Pinpoint the cell where the given text exists, returning its (x, y) midpoint coordinate. 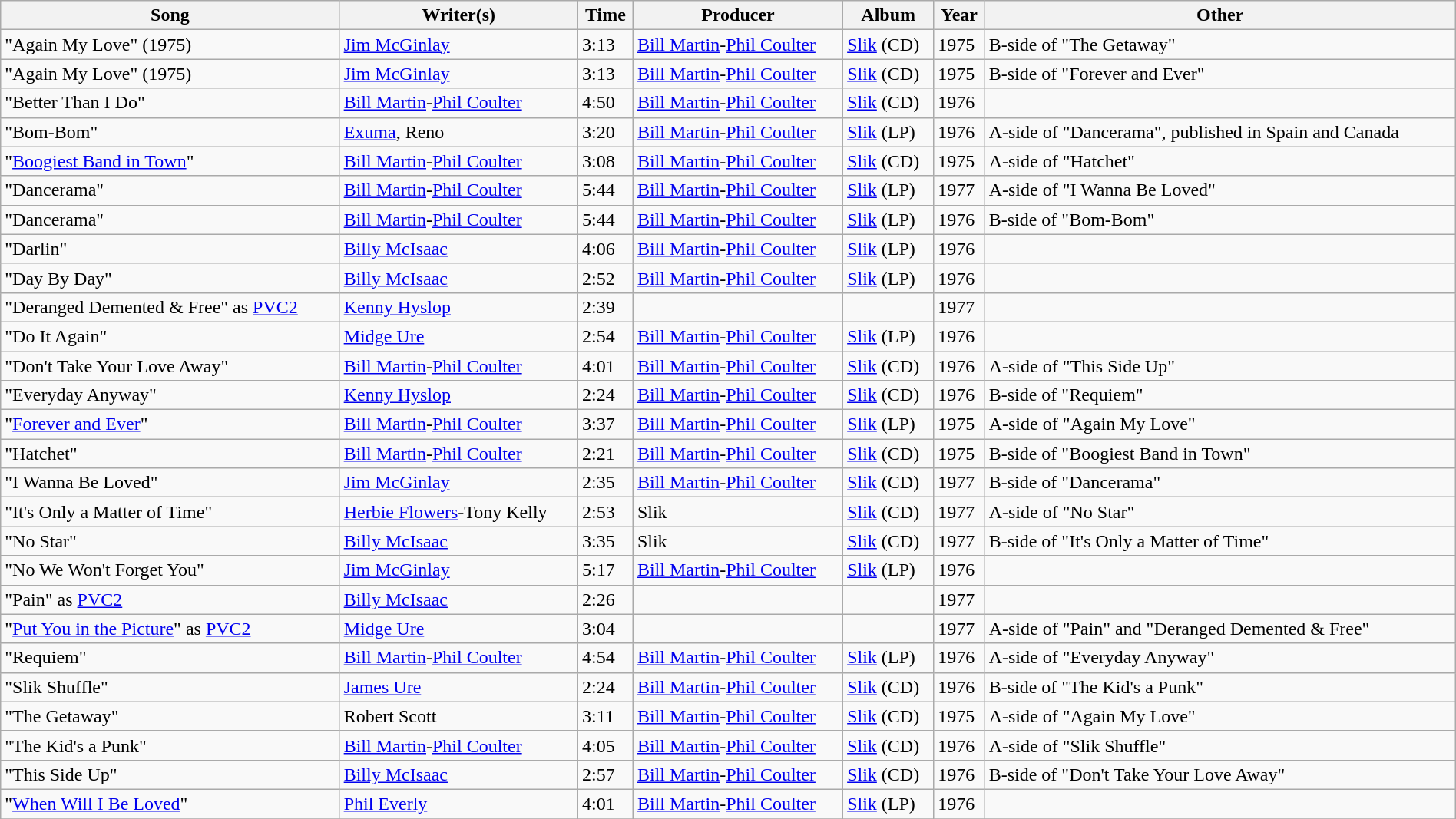
"Boogiest Band in Town" (170, 161)
2:39 (605, 307)
2:54 (605, 336)
A-side of "Dancerama", published in Spain and Canada (1219, 132)
2:21 (605, 454)
"Everyday Anyway" (170, 395)
Phil Everly (458, 804)
"Slik Shuffle" (170, 687)
3:08 (605, 161)
3:11 (605, 716)
2:26 (605, 599)
"Better Than I Do" (170, 103)
2:35 (605, 483)
A-side of "No Star" (1219, 512)
"Requiem" (170, 658)
Writer(s) (458, 15)
Song (170, 15)
4:05 (605, 745)
4:06 (605, 249)
"It's Only a Matter of Time" (170, 512)
Album (888, 15)
A-side of "Everyday Anyway" (1219, 658)
"Day By Day" (170, 278)
A-side of "This Side Up" (1219, 366)
"Forever and Ever" (170, 424)
"Darlin" (170, 249)
B-side of "Don't Take Your Love Away" (1219, 774)
"Pain" as PVC2 (170, 599)
"The Kid's a Punk" (170, 745)
B-side of "Dancerama" (1219, 483)
3:35 (605, 541)
Producer (737, 15)
"Deranged Demented & Free" as PVC2 (170, 307)
"This Side Up" (170, 774)
"Don't Take Your Love Away" (170, 366)
"When Will I Be Loved" (170, 804)
"Put You in the Picture" as PVC2 (170, 629)
B-side of "The Getaway" (1219, 45)
A-side of "Pain" and "Deranged Demented & Free" (1219, 629)
B-side of "The Kid's a Punk" (1219, 687)
Exuma, Reno (458, 132)
"Bom-Bom" (170, 132)
2:57 (605, 774)
3:37 (605, 424)
3:20 (605, 132)
Time (605, 15)
"I Wanna Be Loved" (170, 483)
B-side of "Forever and Ever" (1219, 74)
James Ure (458, 687)
3:04 (605, 629)
"No We Won't Forget You" (170, 570)
5:17 (605, 570)
B-side of "Bom-Bom" (1219, 220)
A-side of "Slik Shuffle" (1219, 745)
B-side of "Requiem" (1219, 395)
"No Star" (170, 541)
Herbie Flowers-Tony Kelly (458, 512)
A-side of "I Wanna Be Loved" (1219, 190)
"Do It Again" (170, 336)
"Hatchet" (170, 454)
2:53 (605, 512)
A-side of "Hatchet" (1219, 161)
B-side of "Boogiest Band in Town" (1219, 454)
Other (1219, 15)
2:52 (605, 278)
Year (959, 15)
Robert Scott (458, 716)
B-side of "It's Only a Matter of Time" (1219, 541)
4:50 (605, 103)
4:54 (605, 658)
"The Getaway" (170, 716)
